Identify which cell holds the provided text, then report its (X, Y) central coordinate. 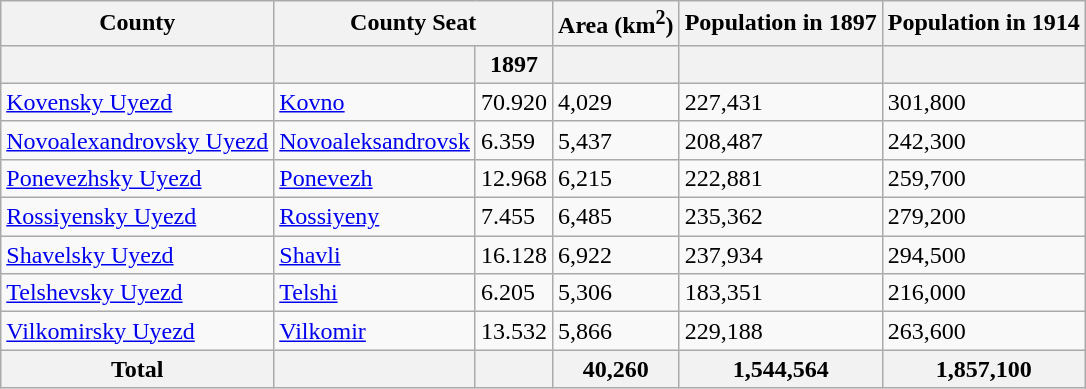
Ponevezhsky Uyezd (138, 178)
Rossiyeny (375, 217)
13.532 (514, 331)
263,600 (984, 331)
1897 (514, 64)
222,881 (780, 178)
Vilkomir (375, 331)
279,200 (984, 217)
1,857,100 (984, 369)
70.920 (514, 102)
183,351 (780, 293)
Population in 1897 (780, 24)
Shavli (375, 255)
1,544,564 (780, 369)
County Seat (414, 24)
Kovno (375, 102)
Rossiyensky Uyezd (138, 217)
227,431 (780, 102)
294,500 (984, 255)
6.205 (514, 293)
229,188 (780, 331)
Telshi (375, 293)
6,922 (616, 255)
Kovensky Uyezd (138, 102)
Novoaleksandrovsk (375, 140)
12.968 (514, 178)
40,260 (616, 369)
216,000 (984, 293)
Total (138, 369)
5,437 (616, 140)
Novoalexandrovsky Uyezd (138, 140)
301,800 (984, 102)
6.359 (514, 140)
242,300 (984, 140)
5,866 (616, 331)
5,306 (616, 293)
259,700 (984, 178)
6,215 (616, 178)
County (138, 24)
Vilkomirsky Uyezd (138, 331)
Ponevezh (375, 178)
16.128 (514, 255)
Area (km2) (616, 24)
7.455 (514, 217)
4,029 (616, 102)
Telshevsky Uyezd (138, 293)
235,362 (780, 217)
6,485 (616, 217)
Population in 1914 (984, 24)
Shavelsky Uyezd (138, 255)
237,934 (780, 255)
208,487 (780, 140)
